Find where the given text appears and provide that cell's center as [x, y] coordinate. 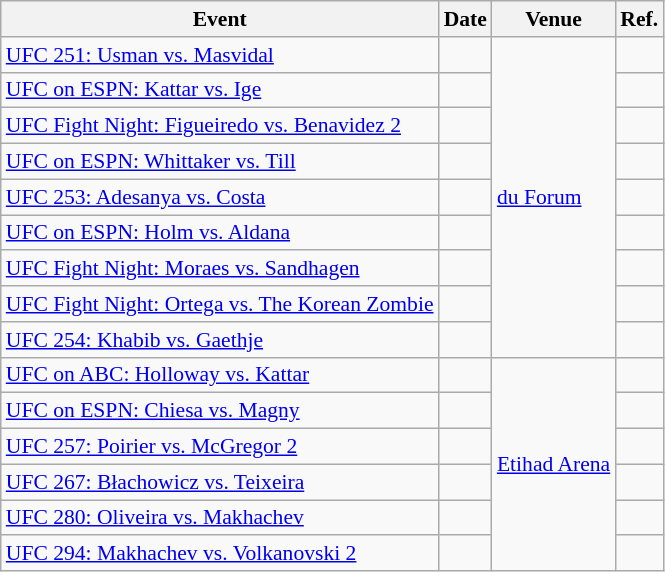
UFC Fight Night: Ortega vs. The Korean Zombie [220, 304]
UFC 294: Makhachev vs. Volkanovski 2 [220, 554]
Date [466, 19]
UFC Fight Night: Moraes vs. Sandhagen [220, 269]
UFC 267: Błachowicz vs. Teixeira [220, 482]
UFC 251: Usman vs. Masvidal [220, 55]
Etihad Arena [554, 464]
UFC Fight Night: Figueiredo vs. Benavidez 2 [220, 126]
UFC on ESPN: Kattar vs. Ige [220, 90]
Event [220, 19]
UFC on ESPN: Holm vs. Aldana [220, 233]
du Forum [554, 198]
Venue [554, 19]
UFC on ESPN: Chiesa vs. Magny [220, 411]
UFC 253: Adesanya vs. Costa [220, 197]
UFC 254: Khabib vs. Gaethje [220, 340]
UFC on ABC: Holloway vs. Kattar [220, 375]
UFC 257: Poirier vs. McGregor 2 [220, 447]
Ref. [639, 19]
UFC 280: Oliveira vs. Makhachev [220, 518]
UFC on ESPN: Whittaker vs. Till [220, 162]
